Locate the cell with the specified text and output its (X, Y) center coordinate. 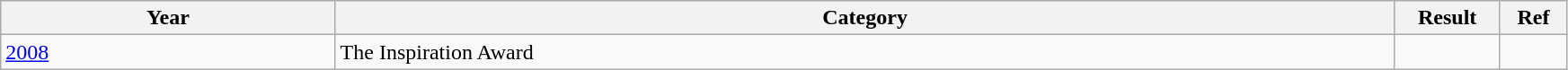
Year (168, 18)
Result (1447, 18)
Category (864, 18)
The Inspiration Award (864, 52)
2008 (168, 52)
Ref (1533, 18)
